Find where the given text appears and provide that cell's center as [x, y] coordinate. 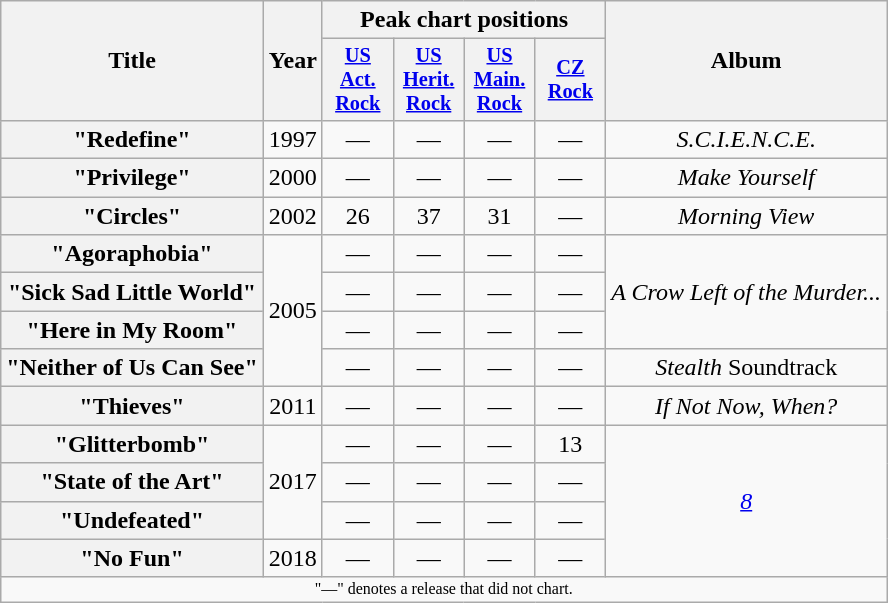
Morning View [746, 216]
A Crow Left of the Murder... [746, 292]
Make Yourself [746, 178]
"State of the Art" [132, 482]
Title [132, 61]
"Sick Sad Little World" [132, 292]
2017 [292, 482]
2011 [292, 406]
"No Fun" [132, 558]
"Glitterbomb" [132, 444]
31 [500, 216]
"Here in My Room" [132, 330]
"Undefeated" [132, 520]
"Neither of Us Can See" [132, 368]
"—" denotes a release that did not chart. [444, 589]
If Not Now, When? [746, 406]
2000 [292, 178]
S.C.I.E.N.C.E. [746, 139]
"Privilege" [132, 178]
2002 [292, 216]
Year [292, 61]
USMain.Rock [500, 80]
13 [570, 444]
2005 [292, 311]
"Agoraphobia" [132, 254]
USAct.Rock [358, 80]
CZRock [570, 80]
Album [746, 61]
Peak chart positions [464, 20]
26 [358, 216]
37 [428, 216]
1997 [292, 139]
"Thieves" [132, 406]
USHerit.Rock [428, 80]
2018 [292, 558]
Stealth Soundtrack [746, 368]
"Circles" [132, 216]
"Redefine" [132, 139]
8 [746, 501]
